Find where the given text appears and provide that cell's center as (X, Y) coordinate. 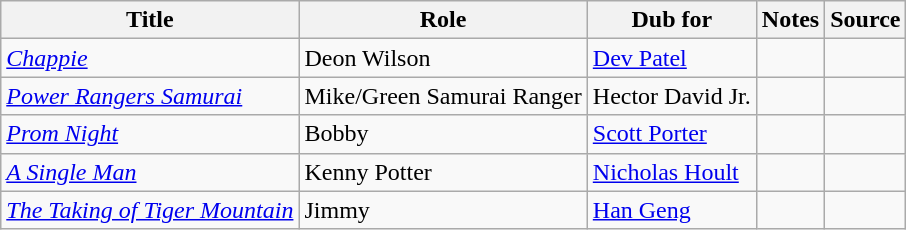
Chappie (150, 58)
Deon Wilson (443, 58)
Scott Porter (672, 134)
Nicholas Hoult (672, 172)
A Single Man (150, 172)
Mike/Green Samurai Ranger (443, 96)
Dub for (672, 20)
Source (866, 20)
Bobby (443, 134)
Hector David Jr. (672, 96)
The Taking of Tiger Mountain (150, 210)
Title (150, 20)
Han Geng (672, 210)
Role (443, 20)
Jimmy (443, 210)
Prom Night (150, 134)
Kenny Potter (443, 172)
Power Rangers Samurai (150, 96)
Dev Patel (672, 58)
Notes (790, 20)
